Capture the cell that displays the provided text and extract its (X, Y) central coordinate. 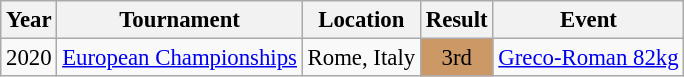
Tournament (180, 20)
2020 (29, 58)
Year (29, 20)
Greco-Roman 82kg (588, 58)
Event (588, 20)
Result (456, 20)
European Championships (180, 58)
Location (361, 20)
3rd (456, 58)
Rome, Italy (361, 58)
